Locate the cell with the specified text and output its (x, y) center coordinate. 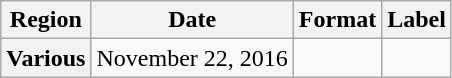
Region (46, 20)
Various (46, 58)
Date (192, 20)
Label (417, 20)
November 22, 2016 (192, 58)
Format (337, 20)
